Identify which cell holds the provided text, then report its (X, Y) central coordinate. 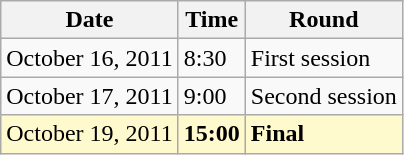
Date (90, 20)
Time (212, 20)
Round (324, 20)
8:30 (212, 58)
First session (324, 58)
Second session (324, 96)
15:00 (212, 134)
Final (324, 134)
9:00 (212, 96)
October 16, 2011 (90, 58)
October 19, 2011 (90, 134)
October 17, 2011 (90, 96)
